Search for the cell housing the specified text and yield its [X, Y] center coordinate. 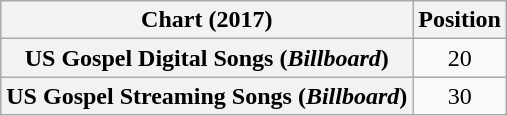
30 [460, 96]
US Gospel Digital Songs (Billboard) [207, 58]
20 [460, 58]
Position [460, 20]
US Gospel Streaming Songs (Billboard) [207, 96]
Chart (2017) [207, 20]
